For the text-containing cell, return its midpoint in (X, Y) coordinate format. 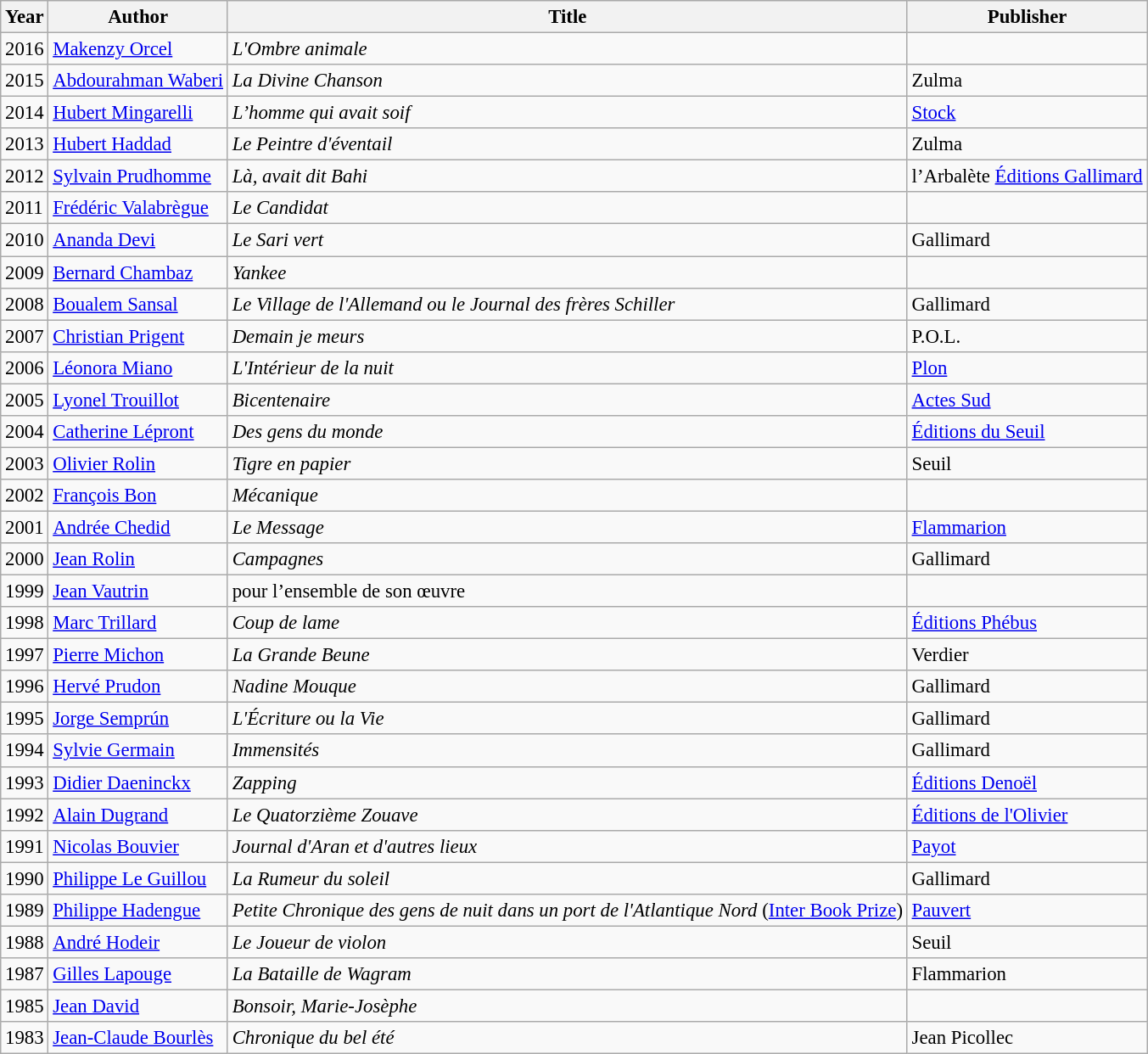
Chronique du bel été (567, 1038)
2011 (25, 208)
Actes Sud (1027, 400)
Jean-Claude Bourlès (137, 1038)
Éditions du Seuil (1027, 432)
1993 (25, 782)
2016 (25, 49)
Le Sari vert (567, 240)
Bernard Chambaz (137, 272)
Frédéric Valabrègue (137, 208)
Alain Dugrand (137, 815)
La Grande Beune (567, 655)
Sylvain Prudhomme (137, 177)
Title (567, 17)
Léonora Miano (137, 367)
1985 (25, 1006)
La Rumeur du soleil (567, 878)
Olivier Rolin (137, 463)
2012 (25, 177)
2005 (25, 400)
pour l’ensemble de son œuvre (567, 591)
Ananda Devi (137, 240)
1991 (25, 846)
Jorge Semprún (137, 719)
L'Écriture ou la Vie (567, 719)
1997 (25, 655)
2007 (25, 336)
2006 (25, 367)
Jean David (137, 1006)
1989 (25, 911)
2008 (25, 304)
La Divine Chanson (567, 81)
Le Village de l'Allemand ou le Journal des frères Schiller (567, 304)
1988 (25, 942)
1998 (25, 623)
Mécanique (567, 496)
1999 (25, 591)
Catherine Lépront (137, 432)
Des gens du monde (567, 432)
Plon (1027, 367)
Marc Trillard (137, 623)
Jean Vautrin (137, 591)
Gilles Lapouge (137, 974)
L'Ombre animale (567, 49)
Lyonel Trouillot (137, 400)
2003 (25, 463)
Abdourahman Waberi (137, 81)
Nadine Mouque (567, 687)
Bonsoir, Marie-Josèphe (567, 1006)
Le Peintre d'éventail (567, 144)
1994 (25, 751)
Year (25, 17)
Sylvie Germain (137, 751)
Nicolas Bouvier (137, 846)
Éditions Denoël (1027, 782)
Pauvert (1027, 911)
Éditions de l'Olivier (1027, 815)
Author (137, 17)
Le Quatorzième Zouave (567, 815)
2009 (25, 272)
Tigre en papier (567, 463)
Journal d'Aran et d'autres lieux (567, 846)
Publisher (1027, 17)
1990 (25, 878)
André Hodeir (137, 942)
Zapping (567, 782)
Makenzy Orcel (137, 49)
L’homme qui avait soif (567, 113)
Petite Chronique des gens de nuit dans un port de l'Atlantique Nord (Inter Book Prize) (567, 911)
Hubert Haddad (137, 144)
Jean Rolin (137, 559)
Campagnes (567, 559)
Stock (1027, 113)
Hubert Mingarelli (137, 113)
2001 (25, 527)
Hervé Prudon (137, 687)
Philippe Le Guillou (137, 878)
Demain je meurs (567, 336)
Boualem Sansal (137, 304)
l’Arbalète Éditions Gallimard (1027, 177)
Immensités (567, 751)
Didier Daeninckx (137, 782)
2002 (25, 496)
Philippe Hadengue (137, 911)
Éditions Phébus (1027, 623)
1983 (25, 1038)
Coup de lame (567, 623)
1996 (25, 687)
Payot (1027, 846)
Le Message (567, 527)
Pierre Michon (137, 655)
P.O.L. (1027, 336)
Verdier (1027, 655)
2010 (25, 240)
Jean Picollec (1027, 1038)
1995 (25, 719)
2004 (25, 432)
Là, avait dit Bahi (567, 177)
2013 (25, 144)
2000 (25, 559)
1992 (25, 815)
2015 (25, 81)
Le Joueur de violon (567, 942)
Christian Prigent (137, 336)
1987 (25, 974)
Bicentenaire (567, 400)
Le Candidat (567, 208)
François Bon (137, 496)
La Bataille de Wagram (567, 974)
Yankee (567, 272)
Andrée Chedid (137, 527)
L'Intérieur de la nuit (567, 367)
2014 (25, 113)
